Provide the [x, y] coordinate of the cell's center where the given text is located.  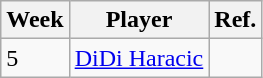
Week [35, 20]
DiDi Haracic [139, 58]
5 [35, 58]
Player [139, 20]
Ref. [236, 20]
